For the text-containing cell, return its midpoint in (X, Y) coordinate format. 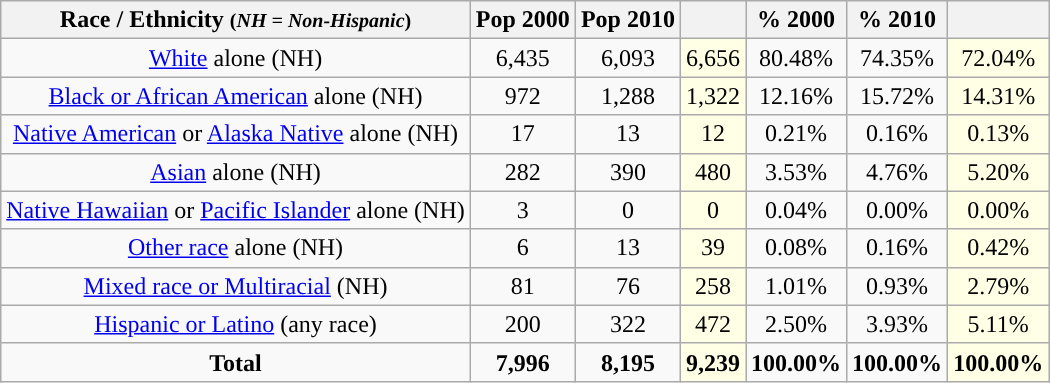
282 (522, 172)
7,996 (522, 362)
9,239 (712, 362)
Total (236, 362)
12 (712, 134)
3.93% (898, 324)
4.76% (898, 172)
Native American or Alaska Native alone (NH) (236, 134)
8,195 (628, 362)
74.35% (898, 58)
Black or African American alone (NH) (236, 96)
12.16% (796, 96)
322 (628, 324)
14.31% (998, 96)
972 (522, 96)
2.50% (796, 324)
0.13% (998, 134)
0.08% (796, 248)
480 (712, 172)
0.93% (898, 286)
6,656 (712, 58)
% 2000 (796, 20)
Native Hawaiian or Pacific Islander alone (NH) (236, 210)
6,093 (628, 58)
472 (712, 324)
6,435 (522, 58)
390 (628, 172)
200 (522, 324)
White alone (NH) (236, 58)
3.53% (796, 172)
Other race alone (NH) (236, 248)
1,288 (628, 96)
6 (522, 248)
% 2010 (898, 20)
258 (712, 286)
15.72% (898, 96)
5.20% (998, 172)
Hispanic or Latino (any race) (236, 324)
1,322 (712, 96)
81 (522, 286)
39 (712, 248)
1.01% (796, 286)
Asian alone (NH) (236, 172)
Pop 2000 (522, 20)
76 (628, 286)
17 (522, 134)
3 (522, 210)
Race / Ethnicity (NH = Non-Hispanic) (236, 20)
2.79% (998, 286)
80.48% (796, 58)
72.04% (998, 58)
Pop 2010 (628, 20)
5.11% (998, 324)
Mixed race or Multiracial (NH) (236, 286)
0.04% (796, 210)
0.21% (796, 134)
0.42% (998, 248)
